Output the [x, y] coordinate of the center of the cell containing the given text.  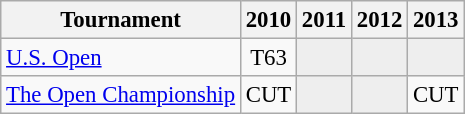
The Open Championship [121, 95]
2012 [379, 20]
Tournament [121, 20]
2010 [268, 20]
T63 [268, 58]
2013 [436, 20]
2011 [324, 20]
U.S. Open [121, 58]
